Return the (x, y) coordinate for the center point of the cell that contains the specified text.  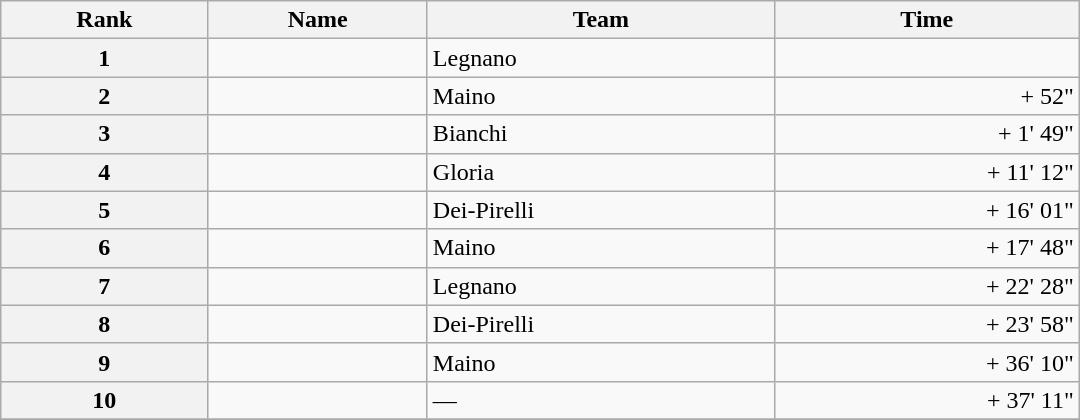
+ 22' 28" (926, 286)
2 (104, 96)
Rank (104, 20)
Bianchi (600, 134)
+ 11' 12" (926, 172)
+ 23' 58" (926, 324)
6 (104, 248)
5 (104, 210)
Team (600, 20)
— (600, 400)
7 (104, 286)
10 (104, 400)
8 (104, 324)
+ 16' 01" (926, 210)
Name (318, 20)
+ 36' 10" (926, 362)
Gloria (600, 172)
+ 37' 11" (926, 400)
+ 1' 49" (926, 134)
9 (104, 362)
Time (926, 20)
+ 52" (926, 96)
3 (104, 134)
4 (104, 172)
+ 17' 48" (926, 248)
1 (104, 58)
